Pinpoint the cell where the given text exists, returning its (x, y) midpoint coordinate. 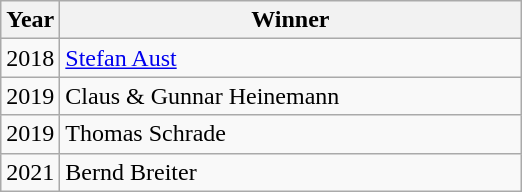
Thomas Schrade (290, 134)
Bernd Breiter (290, 172)
2021 (30, 172)
Claus & Gunnar Heinemann (290, 96)
Year (30, 20)
Stefan Aust (290, 58)
2018 (30, 58)
Winner (290, 20)
